Output the [X, Y] coordinate of the center of the cell containing the given text.  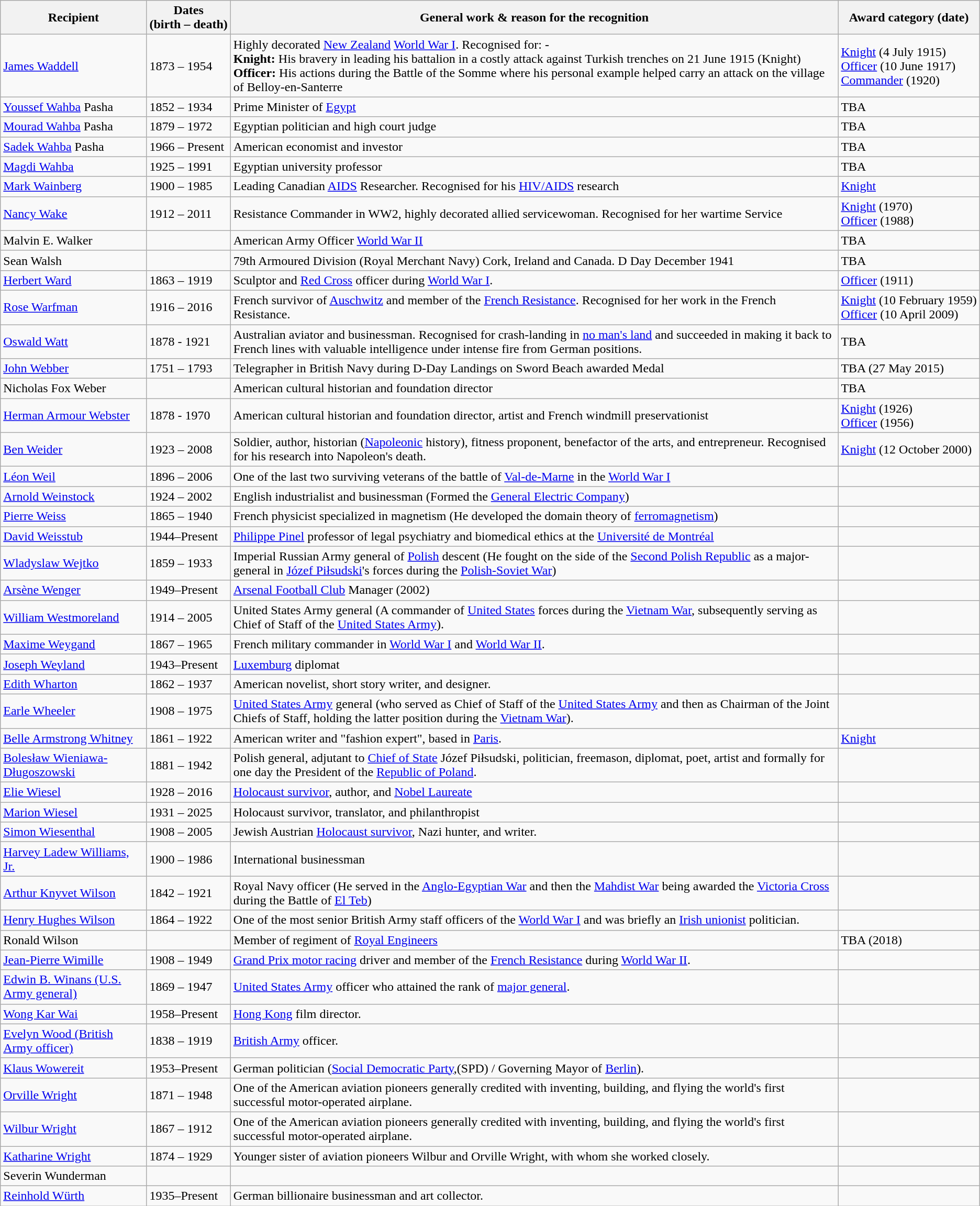
Leading Canadian AIDS Researcher. Recognised for his HIV/AIDS research [534, 186]
79th Armoured Division (Royal Merchant Navy) Cork, Ireland and Canada. D Day December 1941 [534, 260]
American writer and "fashion expert", based in Paris. [534, 738]
French physicist specialized in magnetism (He developed the domain theory of ferromagnetism) [534, 516]
International businessman [534, 859]
Holocaust survivor, author, and Nobel Laureate [534, 792]
1867 – 1912 [188, 1129]
Royal Navy officer (He served in the Anglo-Egyptian War and then the Mahdist War being awarded the Victoria Cross during the Battle of El Teb) [534, 893]
Jean-Pierre Wimille [73, 960]
1949–Present [188, 590]
English industrialist and businessman (Formed the General Electric Company) [534, 496]
1873 – 1954 [188, 66]
1869 – 1947 [188, 987]
French military commander in World War I and World War II. [534, 644]
1874 – 1929 [188, 1156]
Herman Armour Webster [73, 416]
Edwin B. Winans (U.S. Army general) [73, 987]
Léon Weil [73, 477]
TBA (2018) [909, 940]
1925 – 1991 [188, 167]
1900 – 1985 [188, 186]
1958–Present [188, 1014]
1863 – 1919 [188, 280]
American economist and investor [534, 147]
Arnold Weinstock [73, 496]
1923 – 2008 [188, 449]
1914 – 2005 [188, 617]
Maxime Weygand [73, 644]
1908 – 2005 [188, 832]
Wladyslaw Wejtko [73, 563]
Wong Kar Wai [73, 1014]
American novelist, short story writer, and designer. [534, 684]
Pierre Weiss [73, 516]
Nancy Wake [73, 214]
Simon Wiesenthal [73, 832]
Prime Minister of Egypt [534, 107]
French survivor of Auschwitz and member of the French Resistance. Recognised for her work in the French Resistance. [534, 307]
Luxemburg diplomat [534, 664]
Younger sister of aviation pioneers Wilbur and Orville Wright, with whom she worked closely. [534, 1156]
Orville Wright [73, 1094]
1862 – 1937 [188, 684]
Herbert Ward [73, 280]
1878 - 1921 [188, 341]
Marion Wiesel [73, 812]
Nicholas Fox Weber [73, 389]
Jewish Austrian Holocaust survivor, Nazi hunter, and writer. [534, 832]
1879 – 1972 [188, 127]
1966 – Present [188, 147]
Belle Armstrong Whitney [73, 738]
Wilbur Wright [73, 1129]
Knight (12 October 2000) [909, 449]
Hong Kong film director. [534, 1014]
1935–Present [188, 1196]
TBA (27 May 2015) [909, 369]
Dates(birth – death) [188, 18]
1859 – 1933 [188, 563]
German politician (Social Democratic Party,(SPD) / Governing Mayor of Berlin). [534, 1068]
1861 – 1922 [188, 738]
1908 – 1975 [188, 711]
Philippe Pinel professor of legal psychiatry and biomedical ethics at the Université de Montréal [534, 536]
John Webber [73, 369]
General work & reason for the recognition [534, 18]
Elie Wiesel [73, 792]
Edith Wharton [73, 684]
1867 – 1965 [188, 644]
Recipient [73, 18]
Egyptian university professor [534, 167]
Joseph Weyland [73, 664]
Severin Wunderman [73, 1176]
Ronald Wilson [73, 940]
Telegrapher in British Navy during D-Day Landings on Sword Beach awarded Medal [534, 369]
James Waddell [73, 66]
Arsène Wenger [73, 590]
American Army Officer World War II [534, 240]
Member of regiment of Royal Engineers [534, 940]
Evelyn Wood (British Army officer) [73, 1041]
Mark Wainberg [73, 186]
Reinhold Würth [73, 1196]
Ben Weider [73, 449]
1953–Present [188, 1068]
One of the last two surviving veterans of the battle of Val-de-Marne in the World War I [534, 477]
1928 – 2016 [188, 792]
Henry Hughes Wilson [73, 920]
1908 – 1949 [188, 960]
Knight (4 July 1915)Officer (10 June 1917)Commander (1920) [909, 66]
1838 – 1919 [188, 1041]
1871 – 1948 [188, 1094]
1865 – 1940 [188, 516]
Sculptor and Red Cross officer during World War I. [534, 280]
1864 – 1922 [188, 920]
American cultural historian and foundation director, artist and French windmill preservationist [534, 416]
William Westmoreland [73, 617]
Award category (date) [909, 18]
David Weisstub [73, 536]
Magdi Wahba [73, 167]
Youssef Wahba Pasha [73, 107]
Grand Prix motor racing driver and member of the French Resistance during World War II. [534, 960]
American cultural historian and foundation director [534, 389]
1943–Present [188, 664]
Knight (1926)Officer (1956) [909, 416]
One of the most senior British Army staff officers of the World War I and was briefly an Irish unionist politician. [534, 920]
1916 – 2016 [188, 307]
Arthur Knyvet Wilson [73, 893]
1878 - 1970 [188, 416]
1852 – 1934 [188, 107]
Arsenal Football Club Manager (2002) [534, 590]
1944–Present [188, 536]
1881 – 1942 [188, 766]
Klaus Wowereit [73, 1068]
Sadek Wahba Pasha [73, 147]
1924 – 2002 [188, 496]
Oswald Watt [73, 341]
1842 – 1921 [188, 893]
Harvey Ladew Williams, Jr. [73, 859]
1931 – 2025 [188, 812]
1896 – 2006 [188, 477]
Knight (10 February 1959)Officer (10 April 2009) [909, 307]
Mourad Wahba Pasha [73, 127]
German billionaire businessman and art collector. [534, 1196]
Katharine Wright [73, 1156]
Bolesław Wieniawa-Długoszowski [73, 766]
Malvin E. Walker [73, 240]
Officer (1911) [909, 280]
1900 – 1986 [188, 859]
Resistance Commander in WW2, highly decorated allied servicewoman. Recognised for her wartime Service [534, 214]
United States Army officer who attained the rank of major general. [534, 987]
Knight (1970)Officer (1988) [909, 214]
Holocaust survivor, translator, and philanthropist [534, 812]
Earle Wheeler [73, 711]
British Army officer. [534, 1041]
1751 – 1793 [188, 369]
Sean Walsh [73, 260]
Rose Warfman [73, 307]
1912 – 2011 [188, 214]
Egyptian politician and high court judge [534, 127]
